Return the [x, y] coordinate for the center point of the cell that contains the specified text.  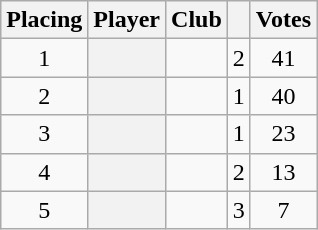
23 [283, 134]
Votes [283, 20]
40 [283, 96]
4 [44, 172]
Placing [44, 20]
13 [283, 172]
Club [197, 20]
Player [127, 20]
7 [283, 210]
41 [283, 58]
5 [44, 210]
